Extract the (X, Y) coordinate from the center of the cell holding the provided text.  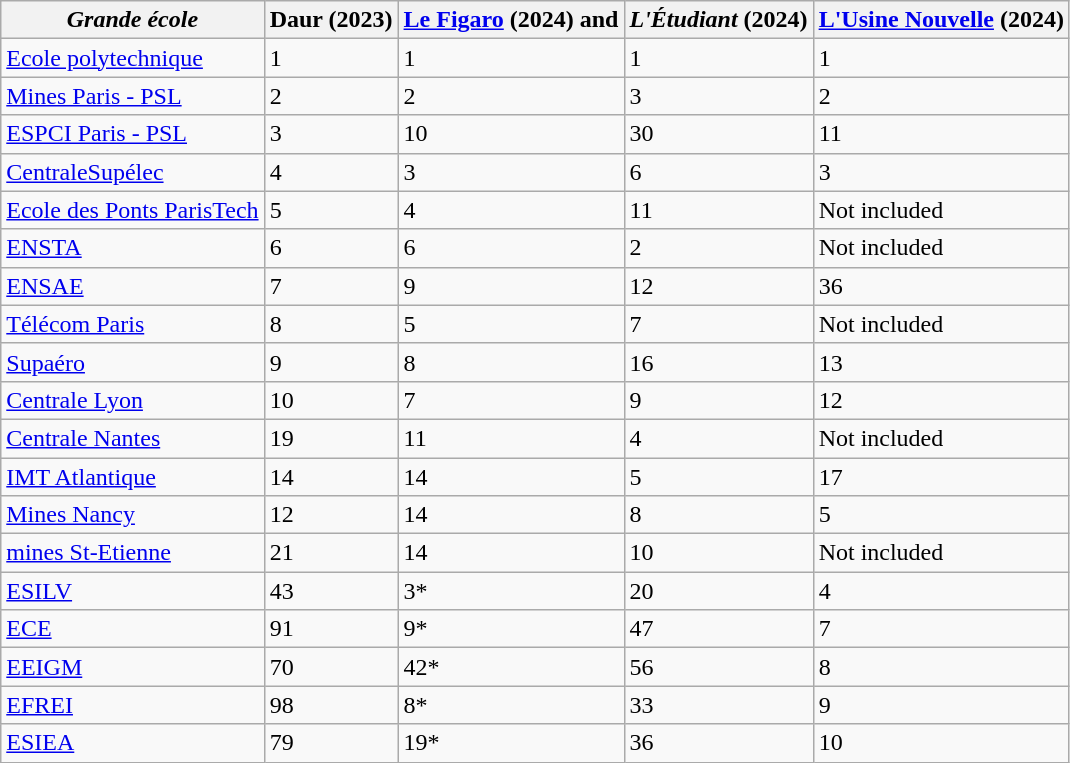
42* (511, 667)
Ecole polytechnique (132, 58)
13 (941, 362)
19* (511, 743)
L'Étudiant (2024) (718, 20)
Centrale Lyon (132, 400)
Supaéro (132, 362)
Télécom Paris (132, 324)
47 (718, 629)
21 (331, 553)
56 (718, 667)
Mines Paris - PSL (132, 96)
IMT Atlantique (132, 477)
ECE (132, 629)
19 (331, 438)
L'Usine Nouvelle (2024) (941, 20)
CentraleSupélec (132, 172)
ESIEA (132, 743)
Grande école (132, 20)
9* (511, 629)
70 (331, 667)
mines St-Etienne (132, 553)
79 (331, 743)
Mines Nancy (132, 515)
Daur (2023) (331, 20)
ENSAE (132, 286)
Centrale Nantes (132, 438)
ENSTA (132, 248)
3* (511, 591)
17 (941, 477)
91 (331, 629)
98 (331, 705)
EEIGM (132, 667)
ESILV (132, 591)
8* (511, 705)
33 (718, 705)
16 (718, 362)
Ecole des Ponts ParisTech (132, 210)
ESPCI Paris - PSL (132, 134)
Le Figaro (2024) and (511, 20)
20 (718, 591)
EFREI (132, 705)
30 (718, 134)
43 (331, 591)
